Return the (x, y) coordinate for the center point of the cell that contains the specified text.  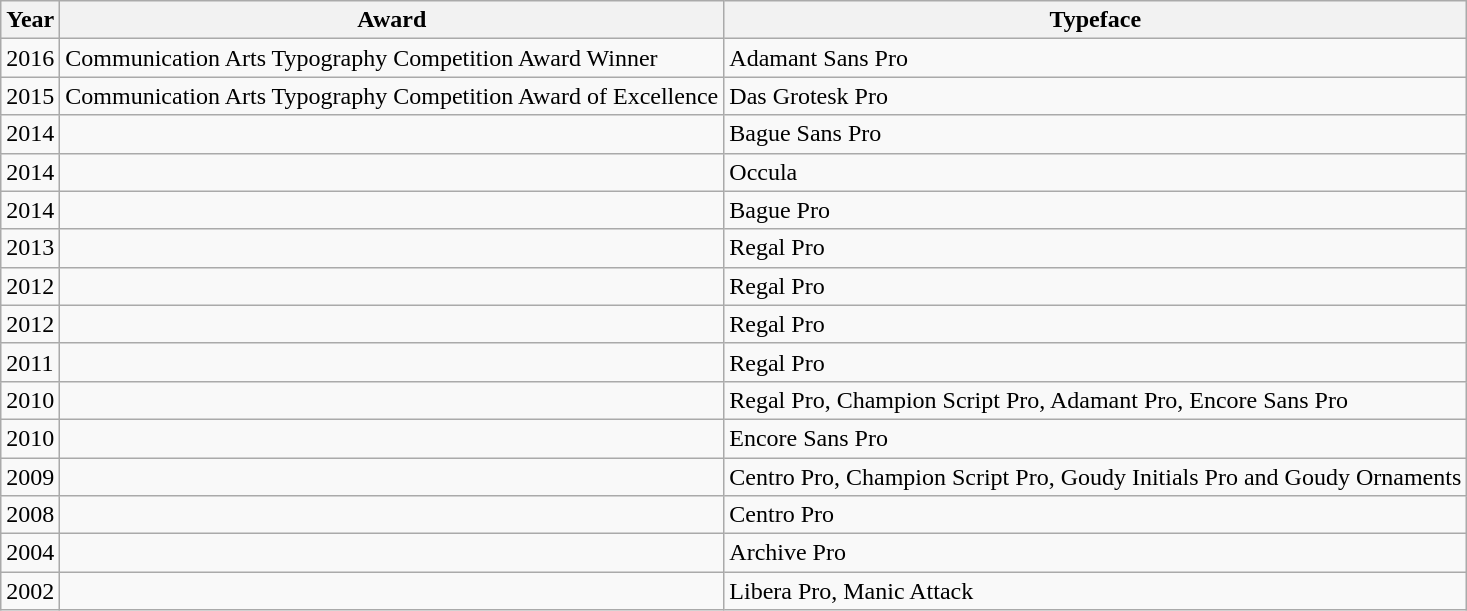
Centro Pro, Champion Script Pro, Goudy Initials Pro and Goudy Ornaments (1096, 477)
Award (392, 20)
Typeface (1096, 20)
2008 (30, 515)
Occula (1096, 172)
Libera Pro, Manic Attack (1096, 591)
Centro Pro (1096, 515)
Bague Sans Pro (1096, 134)
Communication Arts Typography Competition Award of Excellence (392, 96)
Archive Pro (1096, 553)
Bague Pro (1096, 210)
2002 (30, 591)
2004 (30, 553)
Regal Pro, Champion Script Pro, Adamant Pro, Encore Sans Pro (1096, 400)
2009 (30, 477)
Das Grotesk Pro (1096, 96)
2015 (30, 96)
2011 (30, 362)
2013 (30, 248)
2016 (30, 58)
Communication Arts Typography Competition Award Winner (392, 58)
Encore Sans Pro (1096, 438)
Year (30, 20)
Adamant Sans Pro (1096, 58)
